Identify which cell holds the provided text, then report its [X, Y] central coordinate. 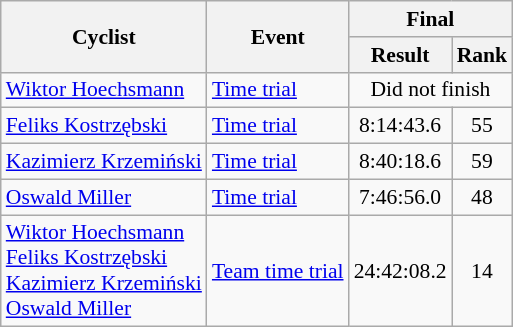
7:46:56.0 [400, 197]
55 [482, 126]
8:40:18.6 [400, 162]
Team time trial [278, 271]
24:42:08.2 [400, 271]
Feliks Kostrzębski [104, 126]
Did not finish [431, 90]
59 [482, 162]
Wiktor Hoechsmann [104, 90]
Oswald Miller [104, 197]
14 [482, 271]
Kazimierz Krzemiński [104, 162]
Rank [482, 55]
Cyclist [104, 36]
Wiktor Hoechsmann Feliks Kostrzębski Kazimierz Krzemiński Oswald Miller [104, 271]
Result [400, 55]
Event [278, 36]
8:14:43.6 [400, 126]
48 [482, 197]
Final [431, 19]
